For the text-containing cell, return its midpoint in [x, y] coordinate format. 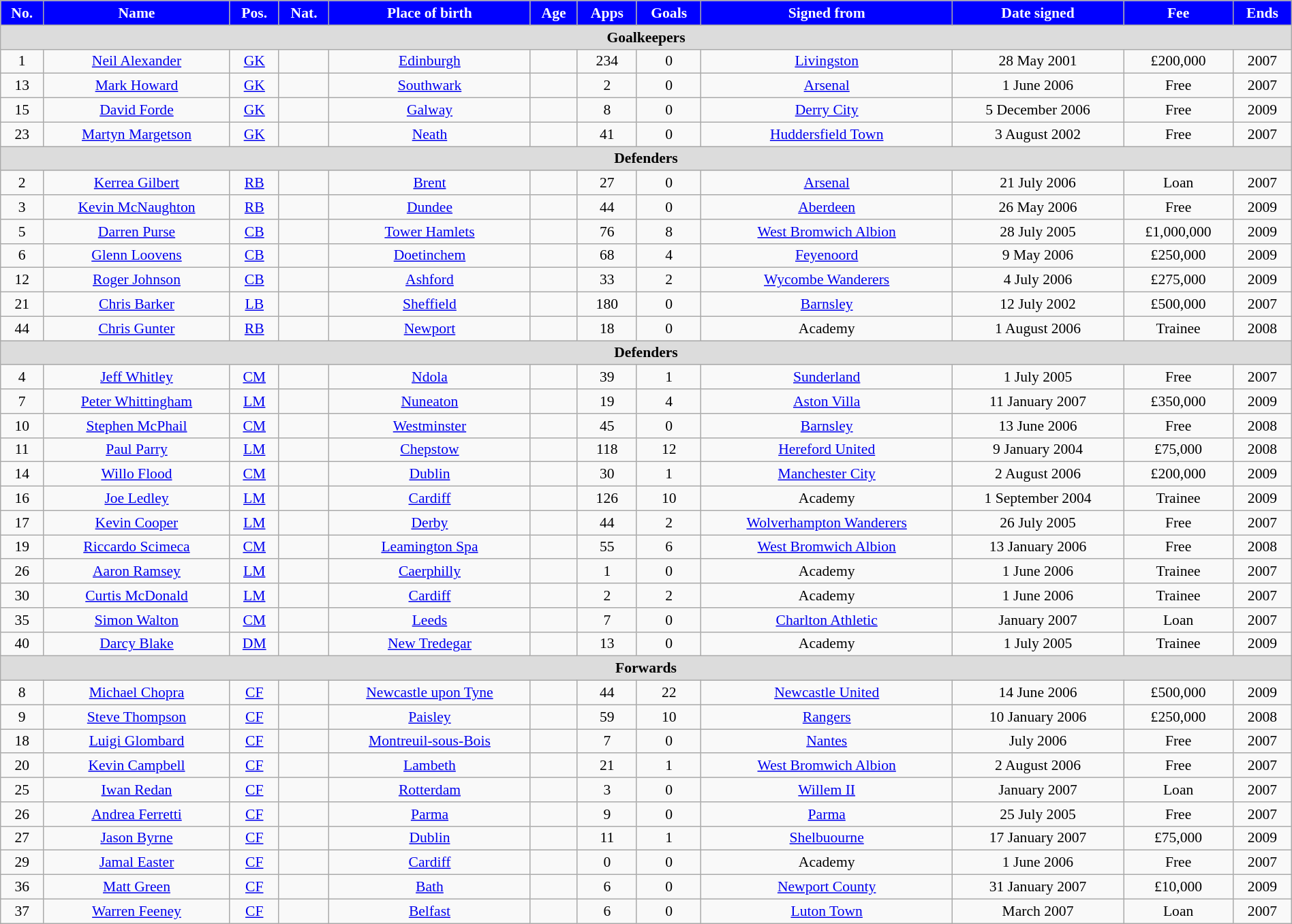
Galway [429, 110]
Stephen McPhail [137, 426]
5 December 2006 [1037, 110]
Martyn Margetson [137, 134]
Paul Parry [137, 450]
29 [22, 863]
Apps [606, 13]
New Tredegar [429, 644]
Wolverhampton Wanderers [827, 523]
118 [606, 450]
31 January 2007 [1037, 887]
Nat. [304, 13]
Rotterdam [429, 790]
Chris Gunter [137, 328]
16 [22, 499]
Kevin Cooper [137, 523]
Aston Villa [827, 401]
Doetinchem [429, 256]
Rangers [827, 717]
41 [606, 134]
Westminster [429, 426]
25 July 2005 [1037, 814]
28 May 2001 [1037, 61]
Kevin Campbell [137, 766]
Chepstow [429, 450]
Ashford [429, 280]
13 June 2006 [1037, 426]
March 2007 [1037, 911]
Brent [429, 183]
Goals [668, 13]
234 [606, 61]
45 [606, 426]
17 [22, 523]
Leamington Spa [429, 547]
Leeds [429, 620]
Riccardo Scimeca [137, 547]
59 [606, 717]
Bath [429, 887]
£1,000,000 [1179, 232]
Fee [1179, 13]
Goalkeepers [646, 37]
39 [606, 378]
Ndola [429, 378]
Southwark [429, 86]
Sunderland [827, 378]
Wycombe Wanderers [827, 280]
Aaron Ramsey [137, 572]
12 July 2002 [1037, 305]
Newcastle United [827, 693]
Newcastle upon Tyne [429, 693]
21 July 2006 [1037, 183]
Hereford United [827, 450]
Ends [1263, 13]
9 January 2004 [1037, 450]
17 January 2007 [1037, 838]
Aberdeen [827, 207]
Paisley [429, 717]
Belfast [429, 911]
23 [22, 134]
126 [606, 499]
Age [553, 13]
Livingston [827, 61]
Steve Thompson [137, 717]
Neath [429, 134]
25 [22, 790]
Chris Barker [137, 305]
Luigi Glombard [137, 741]
Michael Chopra [137, 693]
3 August 2002 [1037, 134]
£350,000 [1179, 401]
9 May 2006 [1037, 256]
Warren Feeney [137, 911]
Willem II [827, 790]
Iwan Redan [137, 790]
13 January 2006 [1037, 547]
Shelbuourne [827, 838]
5 [22, 232]
35 [22, 620]
Edinburgh [429, 61]
28 July 2005 [1037, 232]
Roger Johnson [137, 280]
LB [254, 305]
Jason Byrne [137, 838]
Glenn Loovens [137, 256]
Montreuil-sous-Bois [429, 741]
Peter Whittingham [137, 401]
Signed from [827, 13]
Darcy Blake [137, 644]
July 2006 [1037, 741]
No. [22, 13]
15 [22, 110]
Huddersfield Town [827, 134]
14 [22, 474]
Place of birth [429, 13]
Andrea Ferretti [137, 814]
68 [606, 256]
Pos. [254, 13]
Tower Hamlets [429, 232]
Kevin McNaughton [137, 207]
Jeff Whitley [137, 378]
Darren Purse [137, 232]
1 August 2006 [1037, 328]
Dundee [429, 207]
Date signed [1037, 13]
22 [668, 693]
Forwards [646, 668]
£275,000 [1179, 280]
Curtis McDonald [137, 596]
Jamal Easter [137, 863]
Newport [429, 328]
180 [606, 305]
Neil Alexander [137, 61]
Derby [429, 523]
55 [606, 547]
Name [137, 13]
Lambeth [429, 766]
Charlton Athletic [827, 620]
1 September 2004 [1037, 499]
Feyenoord [827, 256]
Kerrea Gilbert [137, 183]
36 [22, 887]
20 [22, 766]
Nantes [827, 741]
76 [606, 232]
Joe Ledley [137, 499]
Willo Flood [137, 474]
£10,000 [1179, 887]
11 January 2007 [1037, 401]
26 July 2005 [1037, 523]
Simon Walton [137, 620]
33 [606, 280]
4 July 2006 [1037, 280]
Caerphilly [429, 572]
10 January 2006 [1037, 717]
37 [22, 911]
Nuneaton [429, 401]
Derry City [827, 110]
Mark Howard [137, 86]
14 June 2006 [1037, 693]
Luton Town [827, 911]
Newport County [827, 887]
26 May 2006 [1037, 207]
David Forde [137, 110]
DM [254, 644]
40 [22, 644]
Matt Green [137, 887]
Manchester City [827, 474]
Sheffield [429, 305]
